Return (X, Y) of the center of cell containing provided text 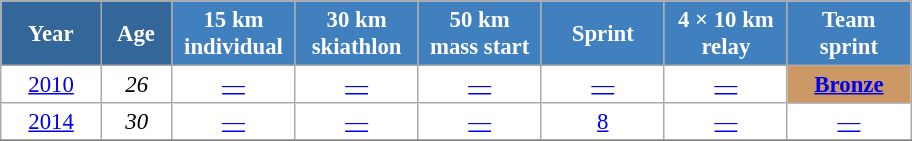
8 (602, 122)
50 km mass start (480, 34)
30 (136, 122)
26 (136, 85)
4 × 10 km relay (726, 34)
Sprint (602, 34)
Year (52, 34)
Bronze (848, 85)
15 km individual (234, 34)
Team sprint (848, 34)
30 km skiathlon (356, 34)
2014 (52, 122)
2010 (52, 85)
Age (136, 34)
